Return [x, y] of the center of cell containing provided text 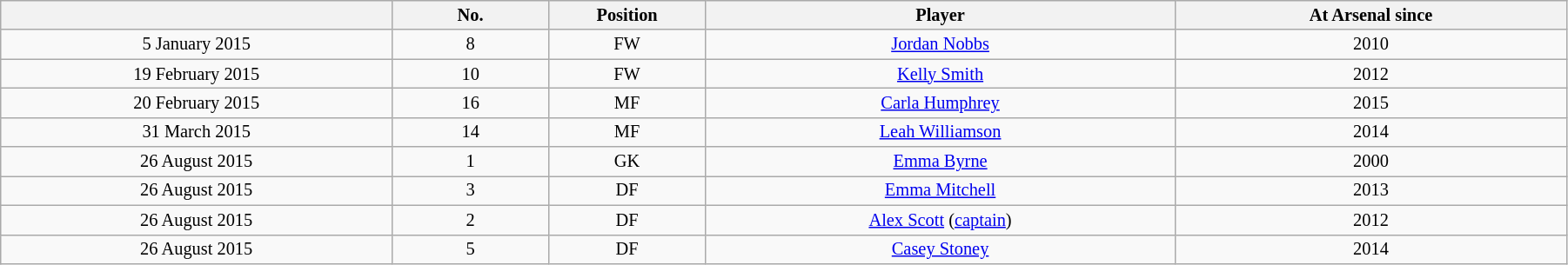
8 [471, 44]
2 [471, 220]
Emma Mitchell [941, 190]
Player [941, 15]
Jordan Nobbs [941, 44]
2015 [1371, 103]
5 January 2015 [197, 44]
2000 [1371, 162]
31 March 2015 [197, 132]
Alex Scott (captain) [941, 220]
Kelly Smith [941, 74]
2013 [1371, 190]
2010 [1371, 44]
Emma Byrne [941, 162]
16 [471, 103]
14 [471, 132]
At Arsenal since [1371, 15]
No. [471, 15]
Position [627, 15]
19 February 2015 [197, 74]
Leah Williamson [941, 132]
Carla Humphrey [941, 103]
GK [627, 162]
3 [471, 190]
Casey Stoney [941, 249]
1 [471, 162]
20 February 2015 [197, 103]
5 [471, 249]
10 [471, 74]
